Find where the given text appears and provide that cell's center as (X, Y) coordinate. 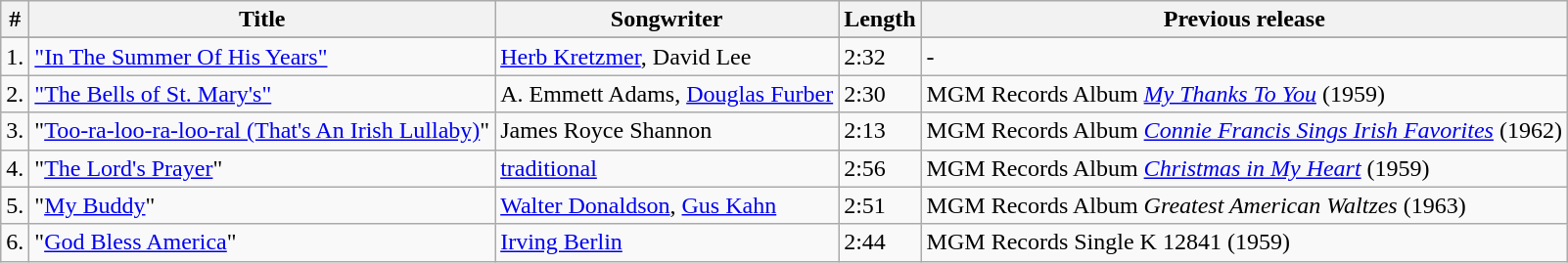
6. (16, 242)
Irving Berlin (668, 242)
# (16, 20)
Previous release (1244, 20)
traditional (668, 168)
2:56 (880, 168)
2:44 (880, 242)
MGM Records Album Greatest American Waltzes (1963) (1244, 205)
MGM Records Album Connie Francis Sings Irish Favorites (1962) (1244, 131)
MGM Records Single K 12841 (1959) (1244, 242)
2:32 (880, 57)
"The Lord's Prayer" (262, 168)
5. (16, 205)
"My Buddy" (262, 205)
Herb Kretzmer, David Lee (668, 57)
Length (880, 20)
Songwriter (668, 20)
MGM Records Album Christmas in My Heart (1959) (1244, 168)
"The Bells of St. Mary's" (262, 94)
"God Bless America" (262, 242)
Title (262, 20)
- (1244, 57)
A. Emmett Adams, Douglas Furber (668, 94)
4. (16, 168)
2:51 (880, 205)
1. (16, 57)
"In The Summer Of His Years" (262, 57)
James Royce Shannon (668, 131)
2:30 (880, 94)
Walter Donaldson, Gus Kahn (668, 205)
MGM Records Album My Thanks To You (1959) (1244, 94)
2. (16, 94)
2:13 (880, 131)
"Too-ra-loo-ra-loo-ral (That's An Irish Lullaby)" (262, 131)
3. (16, 131)
